Output the [X, Y] coordinate of the center of the cell containing the given text.  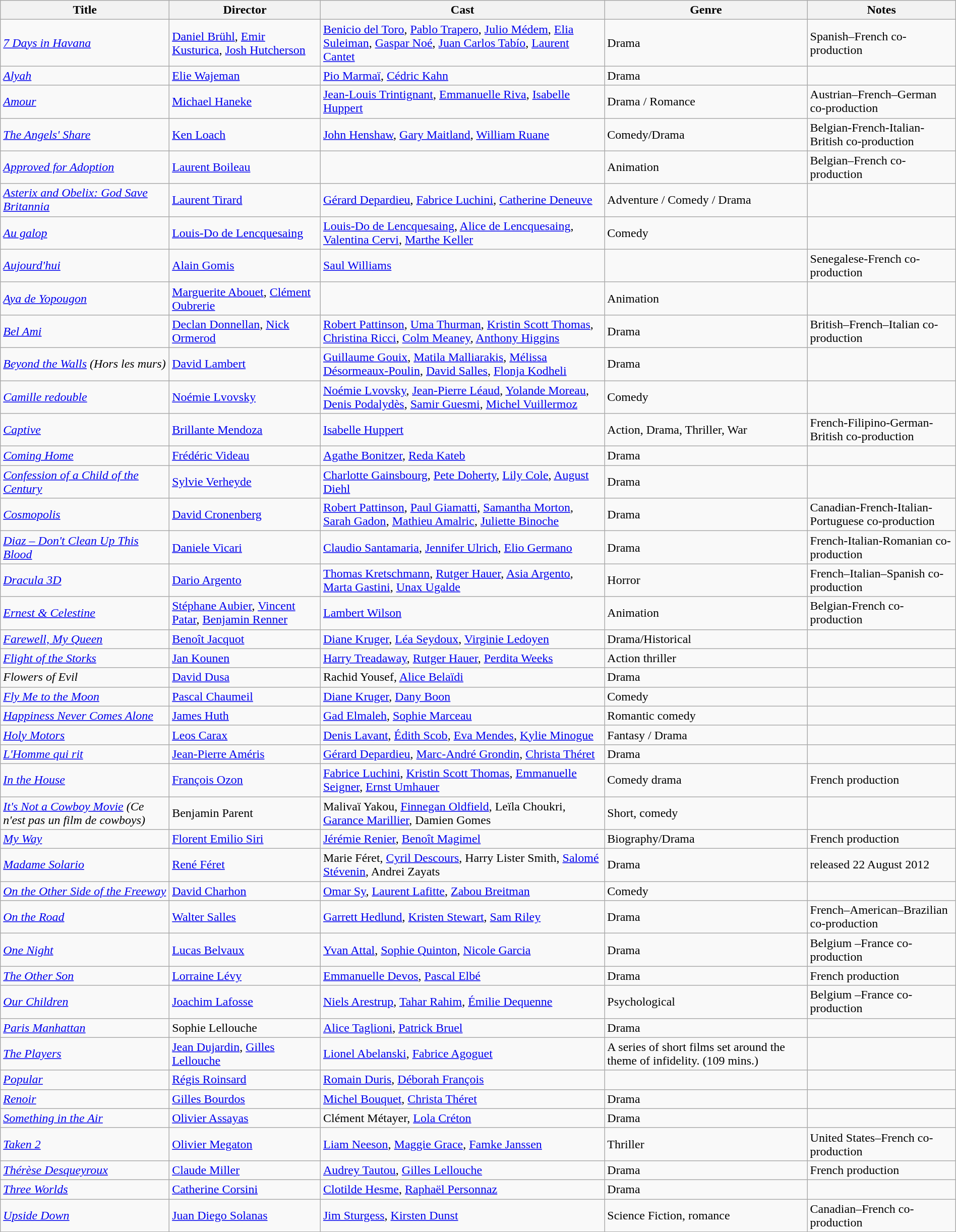
Lambert Wilson [462, 613]
Cast [462, 10]
Adventure / Comedy / Drama [706, 200]
Noémie Lvovsky, Jean-Pierre Léaud, Yolande Moreau, Denis Podalydès, Samir Guesmi, Michel Vuillermoz [462, 396]
Bel Ami [85, 331]
Laurent Boileau [245, 167]
Audrey Tautou, Gilles Lellouche [462, 1170]
Pascal Chaumeil [245, 696]
Camille redouble [85, 396]
Yvan Attal, Sophie Quinton, Nicole Garcia [462, 950]
Robert Pattinson, Uma Thurman, Kristin Scott Thomas, Christina Ricci, Colm Meaney, Anthony Higgins [462, 331]
René Féret [245, 865]
Emmanuelle Devos, Pascal Elbé [462, 976]
Jean Dujardin, Gilles Lellouche [245, 1054]
Jim Sturgess, Kirsten Dunst [462, 1215]
French–American–Brazilian co-production [881, 917]
Upside Down [85, 1215]
Captive [85, 430]
United States–French co-production [881, 1144]
Niels Arestrup, Tahar Rahim, Émilie Dequenne [462, 1002]
Benjamin Parent [245, 813]
Leos Carax [245, 735]
Benoît Jacquot [245, 639]
Short, comedy [706, 813]
Laurent Tirard [245, 200]
Dracula 3D [85, 580]
Joachim Lafosse [245, 1002]
Omar Sy, Laurent Lafitte, Zabou Breitman [462, 891]
John Henshaw, Gary Maitland, William Ruane [462, 134]
Confession of a Child of the Century [85, 482]
British–French–Italian co-production [881, 331]
Action, Drama, Thriller, War [706, 430]
Thriller [706, 1144]
Holy Motors [85, 735]
Drama / Romance [706, 102]
Olivier Megaton [245, 1144]
Comedy/Drama [706, 134]
Belgian–French co-production [881, 167]
Gad Elmaleh, Sophie Marceau [462, 716]
Denis Lavant, Édith Scob, Eva Mendes, Kylie Minogue [462, 735]
Agathe Bonitzer, Reda Kateb [462, 456]
Harry Treadaway, Rutger Hauer, Perdita Weeks [462, 658]
Pio Marmaï, Cédric Kahn [462, 76]
Drama/Historical [706, 639]
Dario Argento [245, 580]
Biography/Drama [706, 839]
Renoir [85, 1099]
Michael Haneke [245, 102]
Action thriller [706, 658]
Florent Emilio Siri [245, 839]
Gérard Depardieu, Marc-André Grondin, Christa Théret [462, 754]
Ernest & Celestine [85, 613]
Comedy drama [706, 780]
Austrian–French–German co-production [881, 102]
Paris Manhattan [85, 1028]
Malivaï Yakou, Finnegan Oldfield, Leïla Choukri, Garance Marillier, Damien Gomes [462, 813]
Our Children [85, 1002]
Stéphane Aubier, Vincent Patar, Benjamin Renner [245, 613]
Garrett Hedlund, Kristen Stewart, Sam Riley [462, 917]
Flowers of Evil [85, 677]
Fabrice Luchini, Kristin Scott Thomas, Emmanuelle Seigner, Ernst Umhauer [462, 780]
Régis Roinsard [245, 1080]
Fly Me to the Moon [85, 696]
Rachid Yousef, Alice Belaïdi [462, 677]
Claude Miller [245, 1170]
On the Road [85, 917]
Notes [881, 10]
Gérard Depardieu, Fabrice Luchini, Catherine Deneuve [462, 200]
David Lambert [245, 364]
Cosmopolis [85, 514]
In the House [85, 780]
Alyah [85, 76]
It's Not a Cowboy Movie (Ce n'est pas un film de cowboys) [85, 813]
Elie Wajeman [245, 76]
Robert Pattinson, Paul Giamatti, Samantha Morton, Sarah Gadon, Mathieu Amalric, Juliette Binoche [462, 514]
Amour [85, 102]
Noémie Lvovsky [245, 396]
Romain Duris, Déborah François [462, 1080]
French–Italian–Spanish co-production [881, 580]
Romantic comedy [706, 716]
Catherine Corsini [245, 1189]
Isabelle Huppert [462, 430]
Benicio del Toro, Pablo Trapero, Julio Médem, Elia Suleiman, Gaspar Noé, Juan Carlos Tabío, Laurent Cantet [462, 43]
Claudio Santamaria, Jennifer Ulrich, Elio Germano [462, 548]
Brillante Mendoza [245, 430]
Alain Gomis [245, 265]
Gilles Bourdos [245, 1099]
Madame Solario [85, 865]
François Ozon [245, 780]
On the Other Side of the Freeway [85, 891]
Flight of the Storks [85, 658]
David Charhon [245, 891]
Aya de Yopougon [85, 299]
Clément Métayer, Lola Créton [462, 1118]
Spanish–French co-production [881, 43]
Ken Loach [245, 134]
The Players [85, 1054]
L'Homme qui rit [85, 754]
released 22 August 2012 [881, 865]
David Cronenberg [245, 514]
Happiness Never Comes Alone [85, 716]
Jean-Louis Trintignant, Emmanuelle Riva, Isabelle Huppert [462, 102]
Diane Kruger, Dany Boon [462, 696]
Louis-Do de Lencquesaing, Alice de Lencquesaing, Valentina Cervi, Marthe Keller [462, 233]
Asterix and Obelix: God Save Britannia [85, 200]
Thérèse Desqueyroux [85, 1170]
Senegalese-French co-production [881, 265]
Alice Taglioni, Patrick Bruel [462, 1028]
French-Italian-Romanian co-production [881, 548]
Approved for Adoption [85, 167]
Walter Salles [245, 917]
Lionel Abelanski, Fabrice Agoguet [462, 1054]
Aujourd'hui [85, 265]
French-Filipino-German-British co-production [881, 430]
Three Worlds [85, 1189]
Jérémie Renier, Benoît Magimel [462, 839]
Jean-Pierre Améris [245, 754]
Lucas Belvaux [245, 950]
Jan Kounen [245, 658]
Beyond the Walls (Hors les murs) [85, 364]
David Dusa [245, 677]
Charlotte Gainsbourg, Pete Doherty, Lily Cole, August Diehl [462, 482]
Liam Neeson, Maggie Grace, Famke Janssen [462, 1144]
James Huth [245, 716]
Director [245, 10]
Lorraine Lévy [245, 976]
Au galop [85, 233]
Guillaume Gouix, Matila Malliarakis, Mélissa Désormeaux-Poulin, David Salles, Flonja Kodheli [462, 364]
Declan Donnellan, Nick Ormerod [245, 331]
Popular [85, 1080]
One Night [85, 950]
Belgian-French co-production [881, 613]
Daniele Vicari [245, 548]
Frédéric Videau [245, 456]
Belgian-French-Italian-British co-production [881, 134]
Louis-Do de Lencquesaing [245, 233]
Thomas Kretschmann, Rutger Hauer, Asia Argento, Marta Gastini, Unax Ugalde [462, 580]
Sophie Lellouche [245, 1028]
Horror [706, 580]
Science Fiction, romance [706, 1215]
Diane Kruger, Léa Seydoux, Virginie Ledoyen [462, 639]
A series of short films set around the theme of infidelity. (109 mins.) [706, 1054]
Genre [706, 10]
Something in the Air [85, 1118]
Clotilde Hesme, Raphaël Personnaz [462, 1189]
7 Days in Havana [85, 43]
Psychological [706, 1002]
Taken 2 [85, 1144]
Olivier Assayas [245, 1118]
The Other Son [85, 976]
Farewell, My Queen [85, 639]
Michel Bouquet, Christa Théret [462, 1099]
Fantasy / Drama [706, 735]
Marguerite Abouet, Clément Oubrerie [245, 299]
Marie Féret, Cyril Descours, Harry Lister Smith, Salomé Stévenin, Andrei Zayats [462, 865]
Sylvie Verheyde [245, 482]
Canadian-French-Italian-Portuguese co-production [881, 514]
The Angels' Share [85, 134]
Title [85, 10]
Diaz – Don't Clean Up This Blood [85, 548]
Juan Diego Solanas [245, 1215]
Daniel Brühl, Emir Kusturica, Josh Hutcherson [245, 43]
My Way [85, 839]
Coming Home [85, 456]
Canadian–French co-production [881, 1215]
Saul Williams [462, 265]
